Determine the [x, y] coordinate at the center of the cell enclosing the given text.  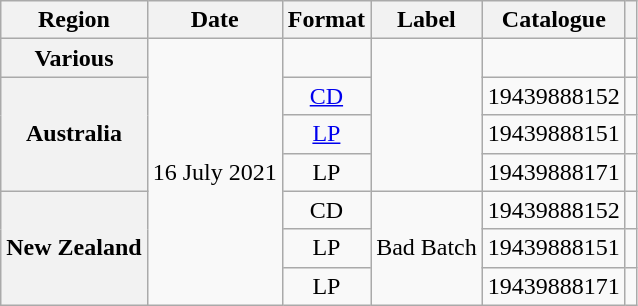
Date [214, 20]
Region [74, 20]
Various [74, 58]
Format [326, 20]
Australia [74, 134]
Bad Batch [427, 248]
16 July 2021 [214, 172]
Label [427, 20]
New Zealand [74, 248]
Catalogue [554, 20]
